Identify which cell holds the provided text, then report its (X, Y) central coordinate. 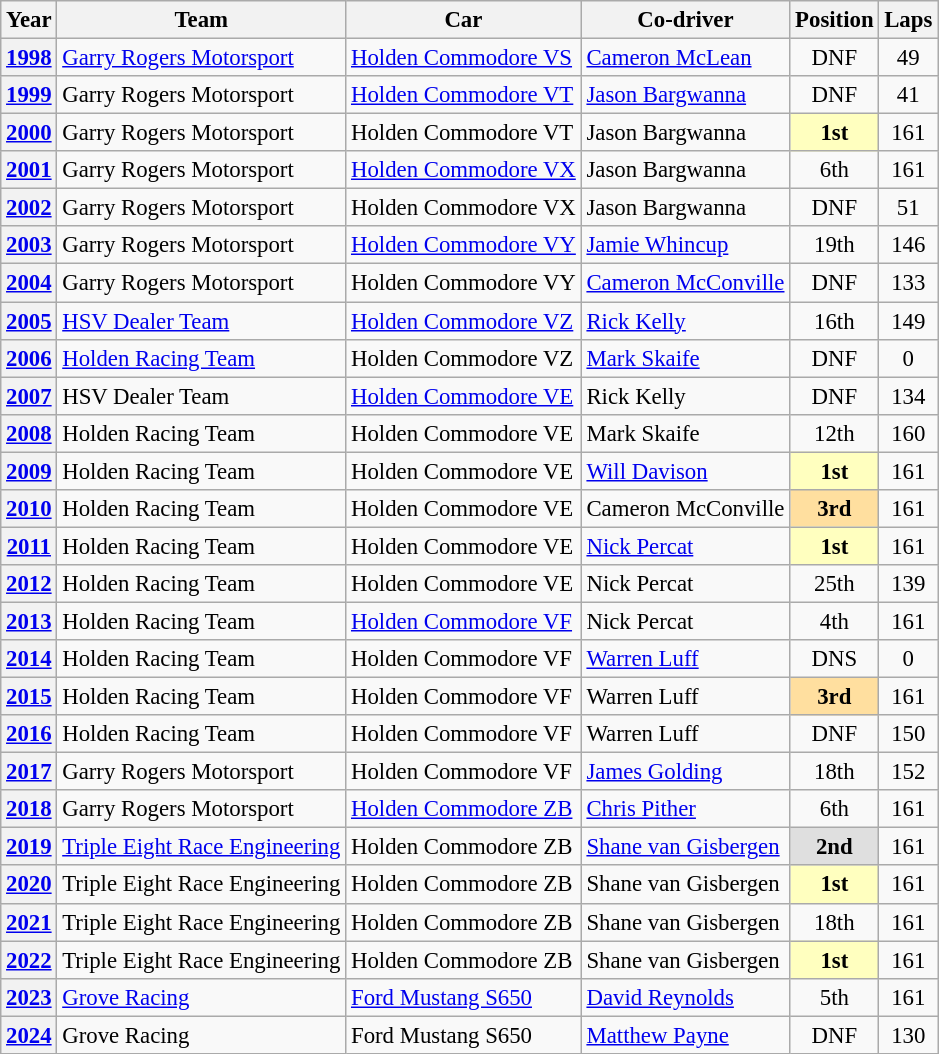
Team (202, 20)
2013 (29, 621)
2024 (29, 1035)
2023 (29, 997)
Holden Commodore VS (464, 58)
2015 (29, 697)
Matthew Payne (686, 1035)
2007 (29, 396)
12th (834, 433)
149 (908, 321)
Cameron McLean (686, 58)
2003 (29, 245)
Will Davison (686, 471)
130 (908, 1035)
25th (834, 584)
Jamie Whincup (686, 245)
2008 (29, 433)
Chris Pither (686, 809)
Position (834, 20)
2000 (29, 133)
139 (908, 584)
41 (908, 95)
David Reynolds (686, 997)
19th (834, 245)
DNS (834, 659)
150 (908, 734)
2014 (29, 659)
2012 (29, 584)
Year (29, 20)
2018 (29, 809)
Laps (908, 20)
2002 (29, 208)
2019 (29, 847)
2004 (29, 283)
2009 (29, 471)
133 (908, 283)
16th (834, 321)
2006 (29, 358)
Car (464, 20)
2016 (29, 734)
2010 (29, 509)
4th (834, 621)
2001 (29, 170)
Co-driver (686, 20)
160 (908, 433)
1999 (29, 95)
2017 (29, 772)
2nd (834, 847)
134 (908, 396)
James Golding (686, 772)
2021 (29, 922)
2022 (29, 960)
5th (834, 997)
146 (908, 245)
2020 (29, 885)
152 (908, 772)
51 (908, 208)
1998 (29, 58)
2011 (29, 546)
49 (908, 58)
2005 (29, 321)
